Detect which cell encompasses the target text, then output its (x, y) center coordinate. 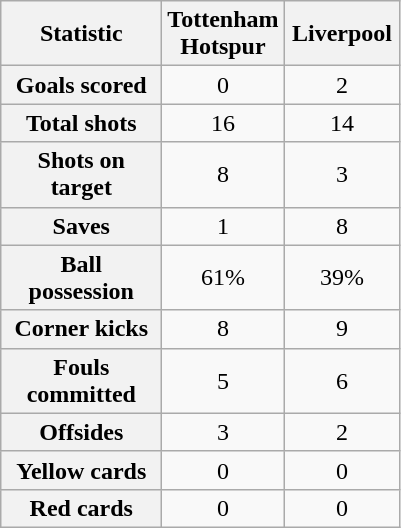
Red cards (82, 508)
5 (223, 380)
Corner kicks (82, 329)
Fouls committed (82, 380)
Shots on target (82, 174)
Liverpool (342, 34)
Ball possession (82, 278)
9 (342, 329)
1 (223, 226)
Offsides (82, 432)
Total shots (82, 123)
Saves (82, 226)
16 (223, 123)
39% (342, 278)
Yellow cards (82, 470)
Tottenham Hotspur (223, 34)
61% (223, 278)
14 (342, 123)
Goals scored (82, 85)
6 (342, 380)
Statistic (82, 34)
